Return [X, Y] of the center of cell containing provided text 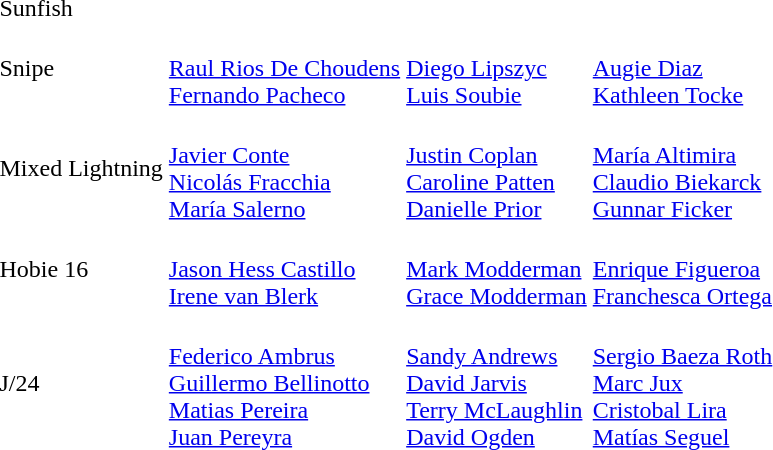
Diego LipszycLuis Soubie [497, 68]
Raul Rios De ChoudensFernando Pacheco [284, 68]
Justin CoplanCaroline PattenDanielle Prior [497, 168]
Javier ConteNicolás FracchiaMaría Salerno [284, 168]
Jason Hess CastilloIrene van Blerk [284, 269]
Mark ModdermanGrace Modderman [497, 269]
